Extract the (x, y) coordinate from the center of the cell holding the provided text.  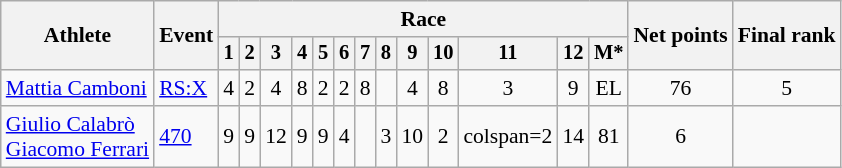
RS:X (186, 88)
colspan=2 (508, 136)
M* (608, 54)
11 (508, 54)
Event (186, 36)
Mattia Camboni (78, 88)
Net points (680, 36)
76 (680, 88)
Final rank (787, 36)
7 (366, 54)
EL (608, 88)
14 (573, 136)
470 (186, 136)
1 (228, 54)
Giulio CalabròGiacomo Ferrari (78, 136)
81 (608, 136)
Athlete (78, 36)
Race (423, 19)
